Detect which cell encompasses the target text, then output its (X, Y) center coordinate. 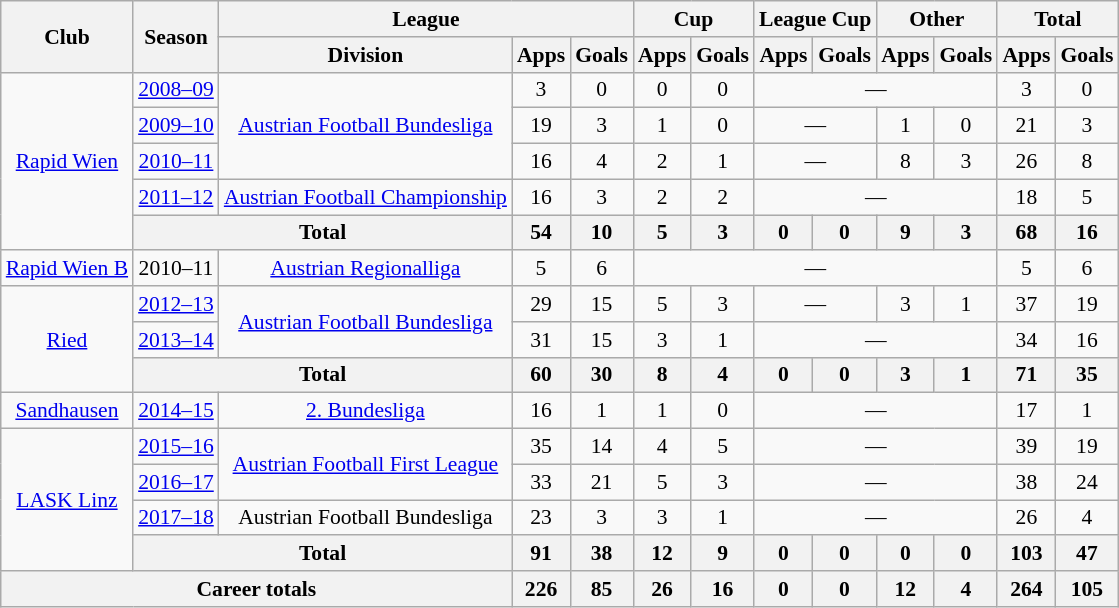
54 (541, 233)
2016–17 (176, 482)
League (426, 19)
Rapid Wien (67, 161)
Career totals (256, 589)
2008–09 (176, 90)
60 (541, 375)
Ried (67, 340)
2009–10 (176, 126)
Austrian Regionalliga (366, 269)
Club (67, 36)
30 (602, 375)
2012–13 (176, 304)
85 (602, 589)
264 (1026, 589)
10 (602, 233)
2013–14 (176, 340)
17 (1026, 411)
71 (1026, 375)
14 (602, 447)
Season (176, 36)
League Cup (815, 19)
2017–18 (176, 518)
Other (936, 19)
39 (1026, 447)
Division (366, 55)
Austrian Football First League (366, 464)
24 (1086, 482)
Austrian Football Championship (366, 197)
2014–15 (176, 411)
33 (541, 482)
2. Bundesliga (366, 411)
91 (541, 554)
Sandhausen (67, 411)
34 (1026, 340)
226 (541, 589)
103 (1026, 554)
29 (541, 304)
Cup (694, 19)
23 (541, 518)
LASK Linz (67, 500)
2011–12 (176, 197)
2015–16 (176, 447)
37 (1026, 304)
31 (541, 340)
18 (1026, 197)
68 (1026, 233)
105 (1086, 589)
47 (1086, 554)
Rapid Wien B (67, 269)
